Determine the (X, Y) coordinate at the center of the cell enclosing the given text.  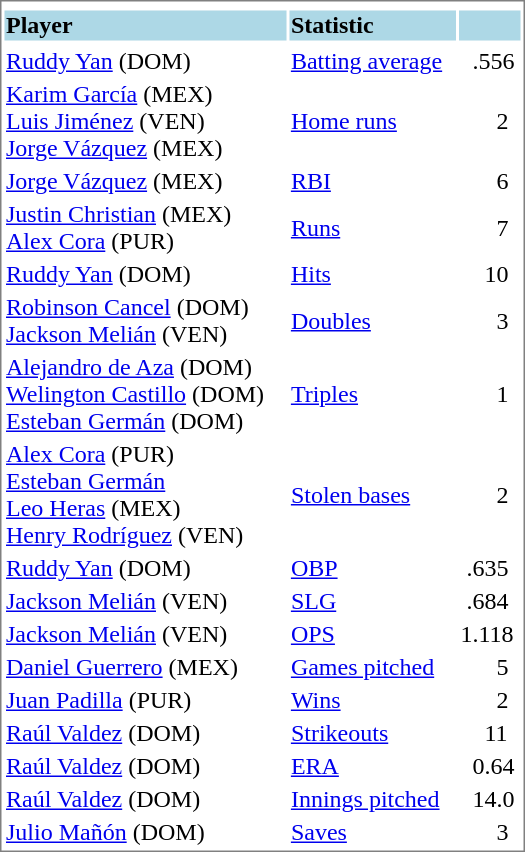
14.0 (490, 799)
Jorge Vázquez (MEX) (145, 181)
ERA (372, 767)
1.118 (490, 635)
RBI (372, 181)
Doubles (372, 320)
Games pitched (372, 667)
OBP (372, 569)
.684 (490, 601)
5 (490, 667)
6 (490, 181)
Innings pitched (372, 799)
Justin Christian (MEX)Alex Cora (PUR) (145, 228)
Juan Padilla (PUR) (145, 701)
Hits (372, 275)
Julio Mañón (DOM) (145, 833)
Alejandro de Aza (DOM)Welington Castillo (DOM)Esteban Germán (DOM) (145, 394)
Home runs (372, 122)
Triples (372, 394)
Batting average (372, 61)
Saves (372, 833)
OPS (372, 635)
Wins (372, 701)
SLG (372, 601)
Strikeouts (372, 733)
10 (490, 275)
Daniel Guerrero (MEX) (145, 667)
Robinson Cancel (DOM)Jackson Melián (VEN) (145, 320)
1 (490, 394)
.556 (490, 61)
Statistic (372, 25)
Alex Cora (PUR)Esteban GermánLeo Heras (MEX)Henry Rodríguez (VEN) (145, 496)
11 (490, 733)
.635 (490, 569)
Player (145, 25)
Stolen bases (372, 496)
Karim García (MEX)Luis Jiménez (VEN)Jorge Vázquez (MEX) (145, 122)
Runs (372, 228)
0.64 (490, 767)
7 (490, 228)
